Scan for the cell matching the given text and deliver its [x, y] coordinate at center. 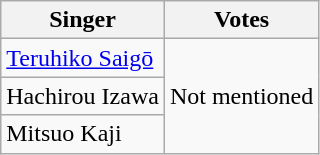
Votes [241, 20]
Teruhiko Saigō [83, 58]
Mitsuo Kaji [83, 134]
Hachirou Izawa [83, 96]
Singer [83, 20]
Not mentioned [241, 96]
